Identify which cell holds the provided text, then report its (x, y) central coordinate. 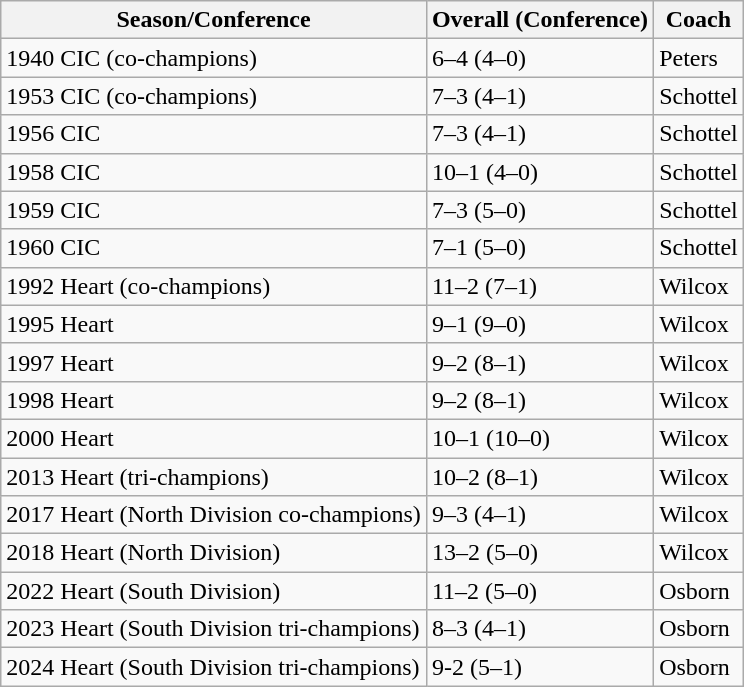
1960 CIC (214, 248)
1956 CIC (214, 134)
1992 Heart (co-champions) (214, 286)
1997 Heart (214, 362)
13–2 (5–0) (540, 553)
Peters (699, 58)
11–2 (7–1) (540, 286)
2022 Heart (South Division) (214, 591)
10–2 (8–1) (540, 477)
11–2 (5–0) (540, 591)
10–1 (10–0) (540, 438)
2000 Heart (214, 438)
2024 Heart (South Division tri-champions) (214, 667)
10–1 (4–0) (540, 172)
9-2 (5–1) (540, 667)
1995 Heart (214, 324)
Overall (Conference) (540, 20)
2018 Heart (North Division) (214, 553)
1953 CIC (co-champions) (214, 96)
1959 CIC (214, 210)
9–1 (9–0) (540, 324)
7–3 (5–0) (540, 210)
8–3 (4–1) (540, 629)
Coach (699, 20)
7–1 (5–0) (540, 248)
1940 CIC (co-champions) (214, 58)
2023 Heart (South Division tri-champions) (214, 629)
2013 Heart (tri-champions) (214, 477)
2017 Heart (North Division co-champions) (214, 515)
Season/Conference (214, 20)
1958 CIC (214, 172)
6–4 (4–0) (540, 58)
1998 Heart (214, 400)
9–3 (4–1) (540, 515)
